Return the (x, y) coordinate for the center point of the cell that contains the specified text.  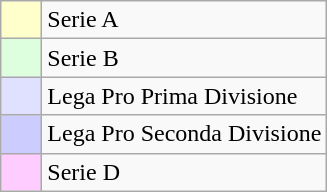
Serie A (184, 20)
Lega Pro Seconda Divisione (184, 134)
Lega Pro Prima Divisione (184, 96)
Serie B (184, 58)
Serie D (184, 172)
